Provide the (X, Y) coordinate of the cell's center where the given text is located.  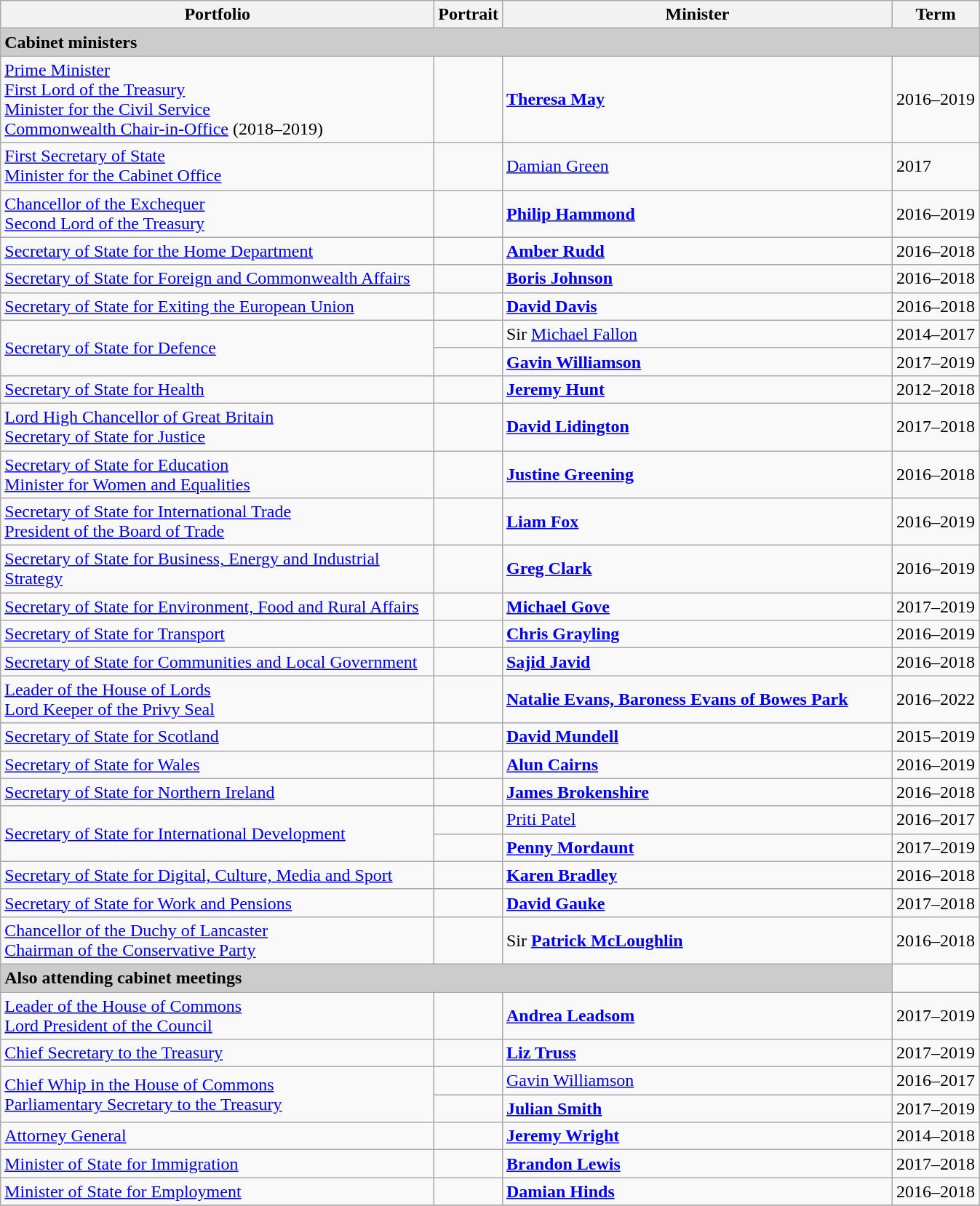
James Brokenshire (697, 792)
Jeremy Hunt (697, 389)
Secretary of State for Work and Pensions (218, 903)
Leader of the House of CommonsLord President of the Council (218, 1015)
Secretary of State for Foreign and Commonwealth Affairs (218, 279)
Sir Michael Fallon (697, 334)
Portfolio (218, 15)
Cabinet ministers (490, 42)
Jeremy Wright (697, 1136)
Theresa May (697, 99)
First Secretary of StateMinister for the Cabinet Office (218, 166)
Secretary of State for EducationMinister for Women and Equalities (218, 474)
Natalie Evans, Baroness Evans of Bowes Park (697, 700)
Attorney General (218, 1136)
Secretary of State for Defence (218, 348)
Leader of the House of LordsLord Keeper of the Privy Seal (218, 700)
Minister (697, 15)
Secretary of State for International TradePresident of the Board of Trade (218, 522)
2014–2017 (936, 334)
Secretary of State for Scotland (218, 737)
2017 (936, 166)
Chief Whip in the House of CommonsParliamentary Secretary to the Treasury (218, 1095)
Secretary of State for Exiting the European Union (218, 306)
Minister of State for Employment (218, 1191)
Lord High Chancellor of Great BritainSecretary of State for Justice (218, 426)
Term (936, 15)
Boris Johnson (697, 279)
Penny Mordaunt (697, 847)
Amber Rudd (697, 251)
Secretary of State for Northern Ireland (218, 792)
Liz Truss (697, 1053)
Priti Patel (697, 820)
Karen Bradley (697, 875)
Chief Secretary to the Treasury (218, 1053)
Secretary of State for Health (218, 389)
Brandon Lewis (697, 1164)
Sir Patrick McLoughlin (697, 940)
Justine Greening (697, 474)
Greg Clark (697, 569)
Secretary of State for Environment, Food and Rural Affairs (218, 607)
Chancellor of the ExchequerSecond Lord of the Treasury (218, 214)
David Gauke (697, 903)
Chris Grayling (697, 634)
2015–2019 (936, 737)
Secretary of State for International Development (218, 834)
Secretary of State for the Home Department (218, 251)
Andrea Leadsom (697, 1015)
Michael Gove (697, 607)
2014–2018 (936, 1136)
Damian Green (697, 166)
Secretary of State for Digital, Culture, Media and Sport (218, 875)
Secretary of State for Business, Energy and Industrial Strategy (218, 569)
Damian Hinds (697, 1191)
David Lidington (697, 426)
Secretary of State for Transport (218, 634)
Secretary of State for Communities and Local Government (218, 662)
Portrait (469, 15)
Prime MinisterFirst Lord of the TreasuryMinister for the Civil ServiceCommonwealth Chair-in-Office (2018–2019) (218, 99)
Liam Fox (697, 522)
Sajid Javid (697, 662)
Chancellor of the Duchy of LancasterChairman of the Conservative Party (218, 940)
Minister of State for Immigration (218, 1164)
Also attending cabinet meetings (447, 978)
Alun Cairns (697, 764)
2012–2018 (936, 389)
2016–2022 (936, 700)
David Mundell (697, 737)
David Davis (697, 306)
Julian Smith (697, 1109)
Secretary of State for Wales (218, 764)
Philip Hammond (697, 214)
